Determine the (X, Y) coordinate at the center of the cell enclosing the given text.  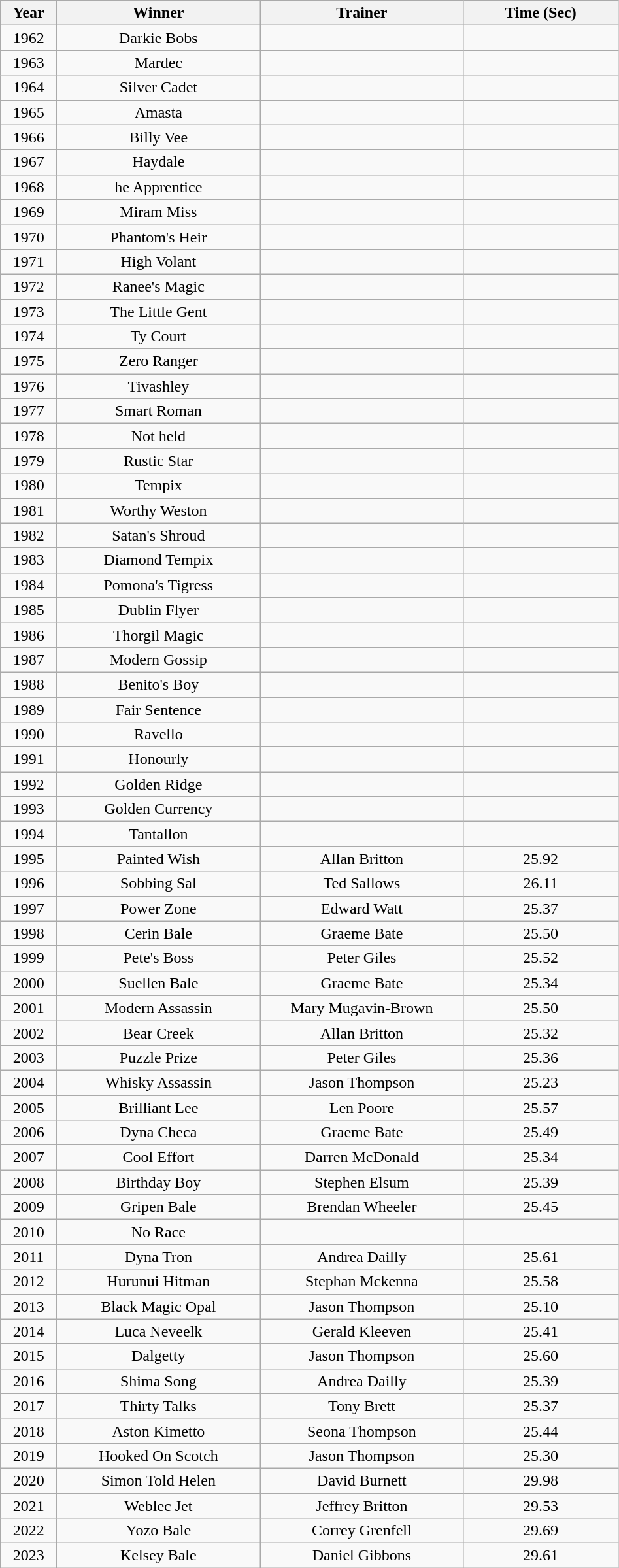
The Little Gent (158, 312)
Year (29, 13)
Phantom's Heir (158, 237)
Thorgil Magic (158, 635)
Luca Neveelk (158, 1331)
25.30 (541, 1456)
Suellen Bale (158, 983)
Cerin Bale (158, 933)
2011 (29, 1257)
25.41 (541, 1331)
Tantallon (158, 834)
25.44 (541, 1431)
Bear Creek (158, 1033)
1971 (29, 261)
Winner (158, 13)
25.23 (541, 1082)
2003 (29, 1058)
29.61 (541, 1556)
Diamond Tempix (158, 560)
25.58 (541, 1282)
1980 (29, 486)
Golden Currency (158, 809)
1996 (29, 884)
Tempix (158, 486)
Satan's Shroud (158, 535)
2014 (29, 1331)
Brilliant Lee (158, 1108)
Fair Sentence (158, 709)
1965 (29, 112)
1982 (29, 535)
2019 (29, 1456)
1986 (29, 635)
Aston Kimetto (158, 1431)
2007 (29, 1158)
1962 (29, 38)
25.92 (541, 859)
Stephen Elsum (362, 1182)
1988 (29, 684)
Power Zone (158, 909)
Simon Told Helen (158, 1480)
Puzzle Prize (158, 1058)
Brendan Wheeler (362, 1207)
Edward Watt (362, 909)
2021 (29, 1505)
Thirty Talks (158, 1406)
Darren McDonald (362, 1158)
1985 (29, 610)
25.10 (541, 1307)
Haydale (158, 162)
Tony Brett (362, 1406)
Rustic Star (158, 461)
25.36 (541, 1058)
Hurunui Hitman (158, 1282)
Ty Court (158, 337)
1998 (29, 933)
Hooked On Scotch (158, 1456)
29.98 (541, 1480)
1981 (29, 510)
1987 (29, 659)
Miram Miss (158, 212)
2000 (29, 983)
Gripen Bale (158, 1207)
Darkie Bobs (158, 38)
Black Magic Opal (158, 1307)
Smart Roman (158, 411)
Mary Mugavin-Brown (362, 1008)
1973 (29, 312)
Jeffrey Britton (362, 1505)
1983 (29, 560)
Modern Gossip (158, 659)
Tivashley (158, 386)
Time (Sec) (541, 13)
1994 (29, 834)
Ranee's Magic (158, 286)
Pomona's Tigress (158, 585)
Ravello (158, 735)
Dyna Checa (158, 1133)
25.57 (541, 1108)
1969 (29, 212)
Golden Ridge (158, 784)
1977 (29, 411)
2020 (29, 1480)
Shima Song (158, 1381)
Seona Thompson (362, 1431)
Worthy Weston (158, 510)
1979 (29, 461)
1991 (29, 759)
2023 (29, 1556)
David Burnett (362, 1480)
25.45 (541, 1207)
2005 (29, 1108)
Kelsey Bale (158, 1556)
1966 (29, 137)
29.69 (541, 1531)
Modern Assassin (158, 1008)
2004 (29, 1082)
1963 (29, 63)
1990 (29, 735)
1995 (29, 859)
1999 (29, 958)
Stephan Mckenna (362, 1282)
Dublin Flyer (158, 610)
High Volant (158, 261)
2022 (29, 1531)
Pete's Boss (158, 958)
2008 (29, 1182)
2013 (29, 1307)
Honourly (158, 759)
25.49 (541, 1133)
2016 (29, 1381)
1968 (29, 187)
Gerald Kleeven (362, 1331)
1974 (29, 337)
1989 (29, 709)
Silver Cadet (158, 88)
2012 (29, 1282)
1975 (29, 361)
Benito's Boy (158, 684)
Painted Wish (158, 859)
25.32 (541, 1033)
Weblec Jet (158, 1505)
No Race (158, 1232)
Whisky Assassin (158, 1082)
2002 (29, 1033)
1972 (29, 286)
Trainer (362, 13)
Daniel Gibbons (362, 1556)
25.61 (541, 1257)
2009 (29, 1207)
1993 (29, 809)
Zero Ranger (158, 361)
1978 (29, 436)
Not held (158, 436)
Dalgetty (158, 1356)
2001 (29, 1008)
2010 (29, 1232)
2015 (29, 1356)
25.60 (541, 1356)
Dyna Tron (158, 1257)
Amasta (158, 112)
1992 (29, 784)
29.53 (541, 1505)
Correy Grenfell (362, 1531)
Mardec (158, 63)
1976 (29, 386)
Sobbing Sal (158, 884)
Billy Vee (158, 137)
2017 (29, 1406)
26.11 (541, 884)
1964 (29, 88)
he Apprentice (158, 187)
1967 (29, 162)
Len Poore (362, 1108)
1970 (29, 237)
1984 (29, 585)
1997 (29, 909)
25.52 (541, 958)
2018 (29, 1431)
Cool Effort (158, 1158)
Ted Sallows (362, 884)
2006 (29, 1133)
Birthday Boy (158, 1182)
Yozo Bale (158, 1531)
